Identify which cell holds the provided text, then report its (x, y) central coordinate. 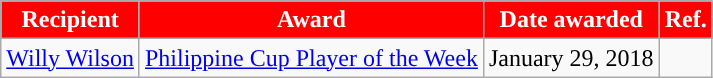
Philippine Cup Player of the Week (311, 58)
Award (311, 20)
Willy Wilson (70, 58)
Recipient (70, 20)
Date awarded (571, 20)
Ref. (686, 20)
January 29, 2018 (571, 58)
